Return the (X, Y) coordinate for the center point of the cell that contains the specified text.  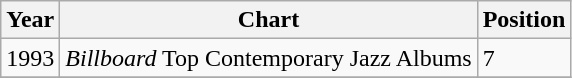
Billboard Top Contemporary Jazz Albums (268, 58)
7 (524, 58)
Year (30, 20)
1993 (30, 58)
Position (524, 20)
Chart (268, 20)
